Determine the [X, Y] coordinate at the center of the cell enclosing the given text.  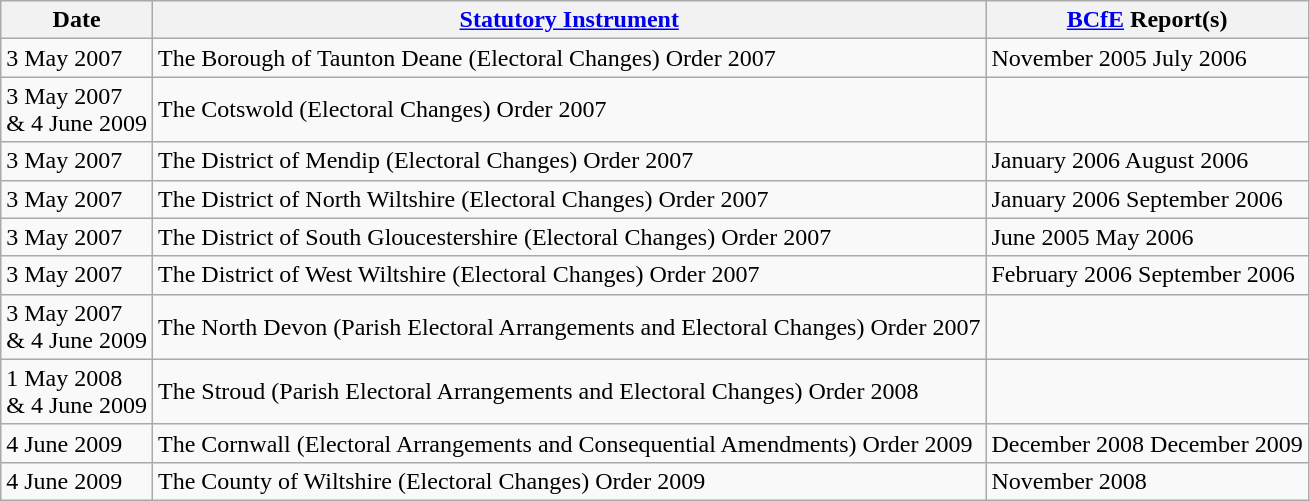
November 2008 [1147, 481]
The Stroud (Parish Electoral Arrangements and Electoral Changes) Order 2008 [568, 392]
The Cornwall (Electoral Arrangements and Consequential Amendments) Order 2009 [568, 443]
BCfE Report(s) [1147, 20]
1 May 2008& 4 June 2009 [77, 392]
The District of South Gloucestershire (Electoral Changes) Order 2007 [568, 237]
The Borough of Taunton Deane (Electoral Changes) Order 2007 [568, 58]
June 2005 May 2006 [1147, 237]
The District of Mendip (Electoral Changes) Order 2007 [568, 161]
The Cotswold (Electoral Changes) Order 2007 [568, 110]
January 2006 August 2006 [1147, 161]
The District of North Wiltshire (Electoral Changes) Order 2007 [568, 199]
December 2008 December 2009 [1147, 443]
November 2005 July 2006 [1147, 58]
The North Devon (Parish Electoral Arrangements and Electoral Changes) Order 2007 [568, 326]
January 2006 September 2006 [1147, 199]
The County of Wiltshire (Electoral Changes) Order 2009 [568, 481]
February 2006 September 2006 [1147, 275]
The District of West Wiltshire (Electoral Changes) Order 2007 [568, 275]
Date [77, 20]
Statutory Instrument [568, 20]
